Find where the given text appears and provide that cell's center as [x, y] coordinate. 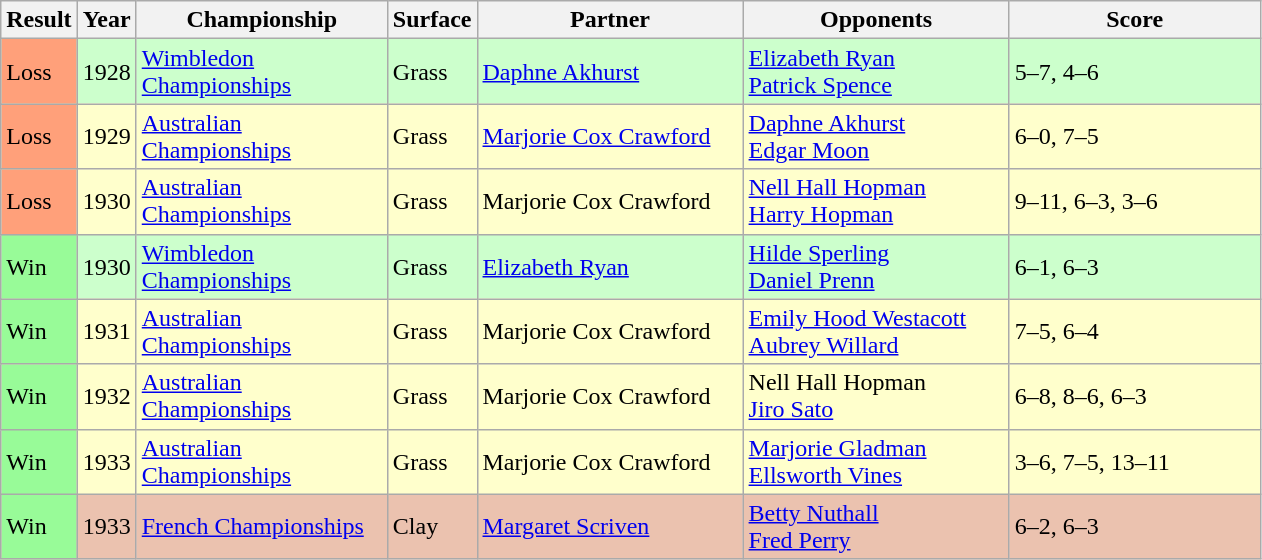
Championship [262, 20]
Clay [432, 526]
Daphne Akhurst Edgar Moon [876, 136]
Opponents [876, 20]
Margaret Scriven [610, 526]
6–2, 6–3 [1134, 526]
6–8, 8–6, 6–3 [1134, 396]
9–11, 6–3, 3–6 [1134, 202]
Emily Hood Westacott Aubrey Willard [876, 332]
Year [106, 20]
Betty Nuthall Fred Perry [876, 526]
Daphne Akhurst [610, 72]
Partner [610, 20]
Nell Hall Hopman Jiro Sato [876, 396]
Nell Hall Hopman Harry Hopman [876, 202]
Hilde Sperling Daniel Prenn [876, 266]
5–7, 4–6 [1134, 72]
7–5, 6–4 [1134, 332]
Elizabeth Ryan [610, 266]
1929 [106, 136]
Result [39, 20]
1928 [106, 72]
French Championships [262, 526]
1932 [106, 396]
Surface [432, 20]
6–0, 7–5 [1134, 136]
Elizabeth Ryan Patrick Spence [876, 72]
Score [1134, 20]
Marjorie Gladman Ellsworth Vines [876, 462]
3–6, 7–5, 13–11 [1134, 462]
6–1, 6–3 [1134, 266]
1931 [106, 332]
